Pinpoint the cell where the given text exists, returning its (x, y) midpoint coordinate. 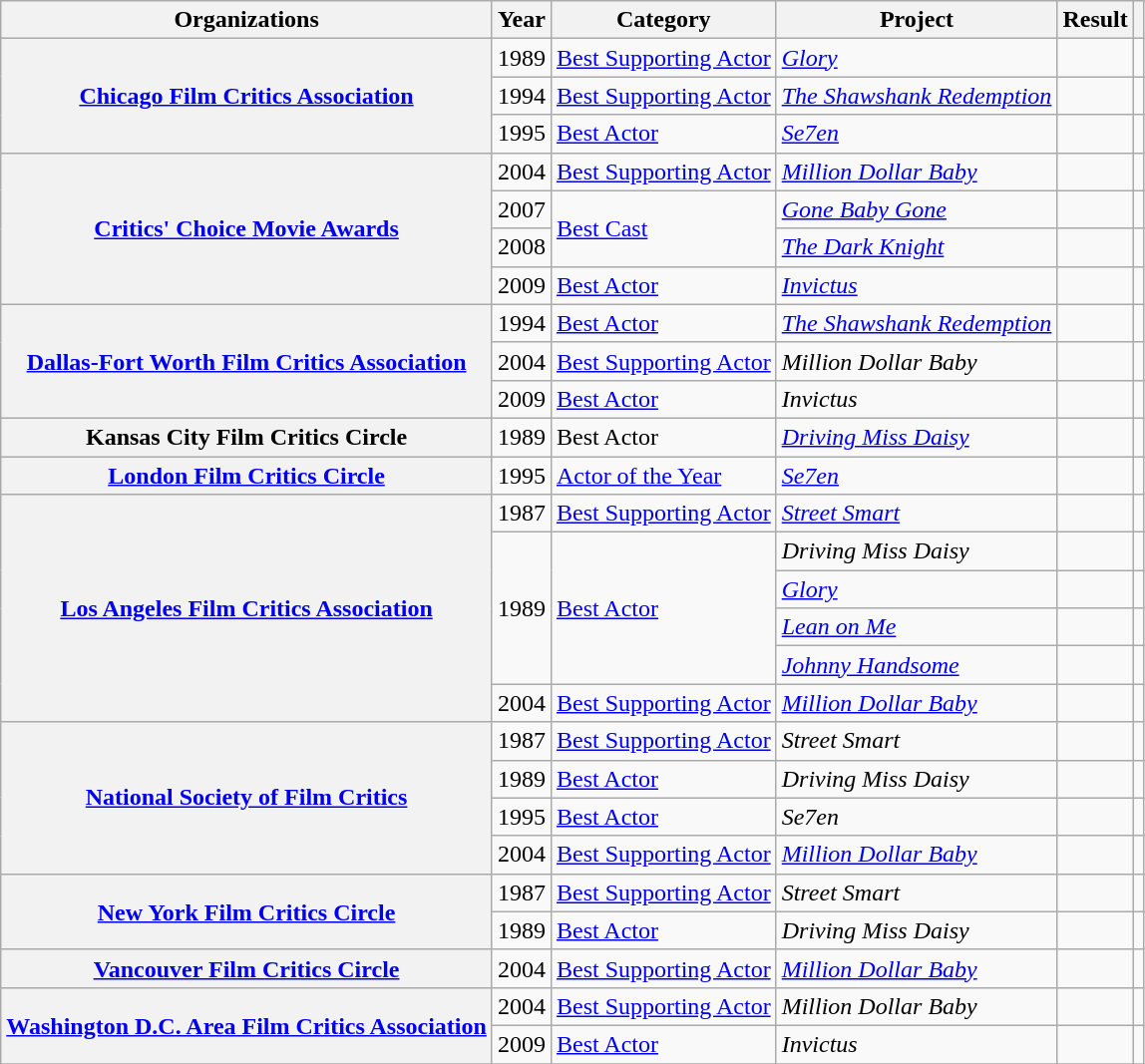
Gone Baby Gone (917, 209)
2008 (521, 247)
Organizations (247, 20)
Kansas City Film Critics Circle (247, 437)
Los Angeles Film Critics Association (247, 608)
Washington D.C. Area Film Critics Association (247, 1025)
London Film Critics Circle (247, 476)
Result (1095, 20)
Best Cast (663, 228)
Critics' Choice Movie Awards (247, 228)
Chicago Film Critics Association (247, 96)
Johnny Handsome (917, 665)
Year (521, 20)
National Society of Film Critics (247, 798)
New York Film Critics Circle (247, 911)
Vancouver Film Critics Circle (247, 968)
Actor of the Year (663, 476)
Lean on Me (917, 627)
Project (917, 20)
2007 (521, 209)
Dallas-Fort Worth Film Critics Association (247, 361)
Category (663, 20)
The Dark Knight (917, 247)
